Search for the cell housing the specified text and yield its [x, y] center coordinate. 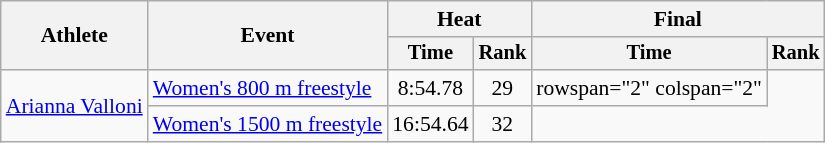
Women's 1500 m freestyle [268, 124]
Arianna Valloni [74, 106]
Athlete [74, 36]
Heat [459, 19]
rowspan="2" colspan="2" [649, 88]
Event [268, 36]
29 [503, 88]
32 [503, 124]
Final [678, 19]
Women's 800 m freestyle [268, 88]
8:54.78 [430, 88]
16:54.64 [430, 124]
